Scan for the cell matching the given text and deliver its (X, Y) coordinate at center. 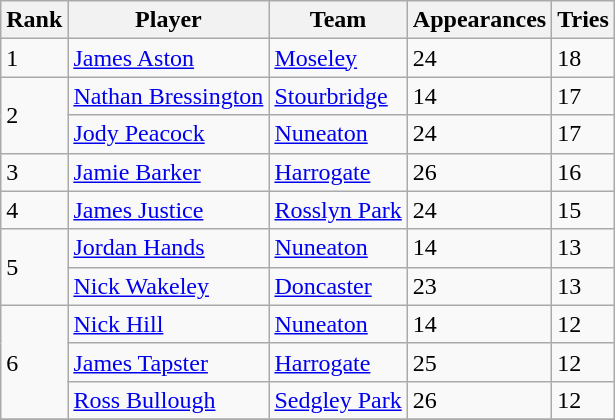
Stourbridge (338, 96)
Ross Bullough (168, 400)
23 (479, 286)
Nick Wakeley (168, 286)
5 (34, 267)
4 (34, 210)
Moseley (338, 58)
Rosslyn Park (338, 210)
James Tapster (168, 362)
James Justice (168, 210)
Jamie Barker (168, 172)
25 (479, 362)
6 (34, 362)
Nathan Bressington (168, 96)
15 (584, 210)
1 (34, 58)
Sedgley Park (338, 400)
18 (584, 58)
Tries (584, 20)
James Aston (168, 58)
2 (34, 115)
Appearances (479, 20)
Rank (34, 20)
3 (34, 172)
Doncaster (338, 286)
Jordan Hands (168, 248)
Jody Peacock (168, 134)
Team (338, 20)
Nick Hill (168, 324)
Player (168, 20)
16 (584, 172)
